Find where the given text appears and provide that cell's center as (X, Y) coordinate. 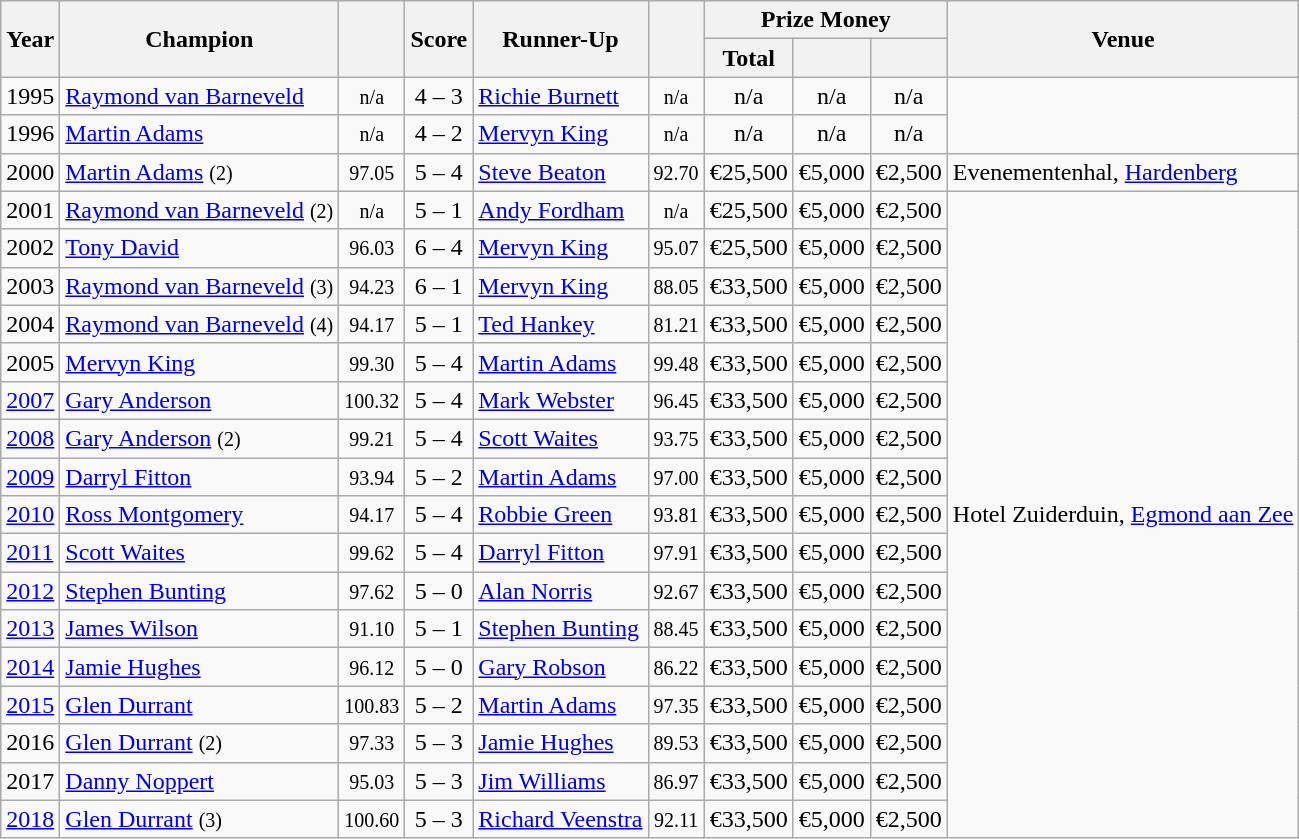
Year (30, 39)
88.05 (676, 286)
1995 (30, 96)
2000 (30, 172)
2016 (30, 743)
2018 (30, 819)
Danny Noppert (200, 781)
97.62 (372, 591)
2003 (30, 286)
96.45 (676, 400)
2017 (30, 781)
Runner-Up (560, 39)
Gary Robson (560, 667)
2012 (30, 591)
Richie Burnett (560, 96)
Glen Durrant (200, 705)
Richard Veenstra (560, 819)
93.75 (676, 438)
Martin Adams (2) (200, 172)
Alan Norris (560, 591)
Robbie Green (560, 515)
89.53 (676, 743)
Raymond van Barneveld (3) (200, 286)
Raymond van Barneveld (200, 96)
81.21 (676, 324)
86.97 (676, 781)
2014 (30, 667)
Gary Anderson (2) (200, 438)
Raymond van Barneveld (4) (200, 324)
2001 (30, 210)
4 – 2 (439, 134)
Steve Beaton (560, 172)
2011 (30, 553)
97.91 (676, 553)
2008 (30, 438)
2015 (30, 705)
96.03 (372, 248)
Ted Hankey (560, 324)
99.21 (372, 438)
Score (439, 39)
James Wilson (200, 629)
99.48 (676, 362)
Glen Durrant (3) (200, 819)
2013 (30, 629)
2002 (30, 248)
4 – 3 (439, 96)
88.45 (676, 629)
92.11 (676, 819)
95.07 (676, 248)
Venue (1123, 39)
Tony David (200, 248)
Gary Anderson (200, 400)
6 – 1 (439, 286)
86.22 (676, 667)
Raymond van Barneveld (2) (200, 210)
Andy Fordham (560, 210)
97.05 (372, 172)
Prize Money (826, 20)
Mark Webster (560, 400)
Glen Durrant (2) (200, 743)
93.94 (372, 477)
Champion (200, 39)
2010 (30, 515)
2004 (30, 324)
Jim Williams (560, 781)
Hotel Zuiderduin, Egmond aan Zee (1123, 514)
99.62 (372, 553)
97.35 (676, 705)
94.23 (372, 286)
92.70 (676, 172)
97.00 (676, 477)
91.10 (372, 629)
Ross Montgomery (200, 515)
2005 (30, 362)
Total (748, 58)
1996 (30, 134)
6 – 4 (439, 248)
92.67 (676, 591)
95.03 (372, 781)
100.60 (372, 819)
2007 (30, 400)
97.33 (372, 743)
96.12 (372, 667)
93.81 (676, 515)
Evenementenhal, Hardenberg (1123, 172)
100.32 (372, 400)
100.83 (372, 705)
2009 (30, 477)
99.30 (372, 362)
